Output the (X, Y) coordinate of the center of the cell containing the given text.  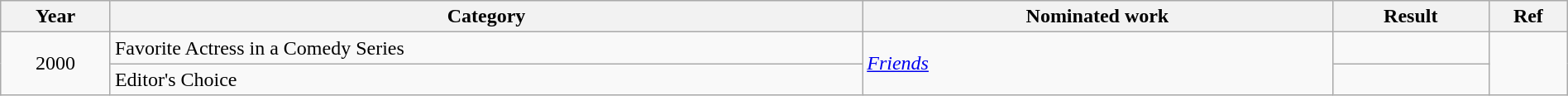
Result (1411, 17)
Nominated work (1097, 17)
2000 (56, 64)
Friends (1097, 64)
Year (56, 17)
Favorite Actress in a Comedy Series (486, 48)
Ref (1528, 17)
Editor's Choice (486, 79)
Category (486, 17)
